For the text-containing cell, return its midpoint in [X, Y] coordinate format. 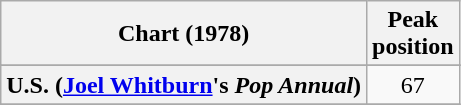
67 [413, 85]
U.S. (Joel Whitburn's Pop Annual) [184, 85]
Chart (1978) [184, 34]
Peakposition [413, 34]
